Locate the cell with the specified text and output its [x, y] center coordinate. 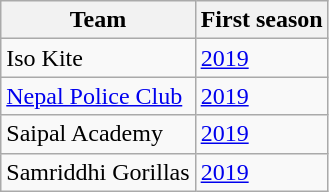
Saipal Academy [98, 134]
First season [262, 20]
Samriddhi Gorillas [98, 172]
Team [98, 20]
Iso Kite [98, 58]
Nepal Police Club [98, 96]
